Output the (X, Y) coordinate of the center of the cell containing the given text.  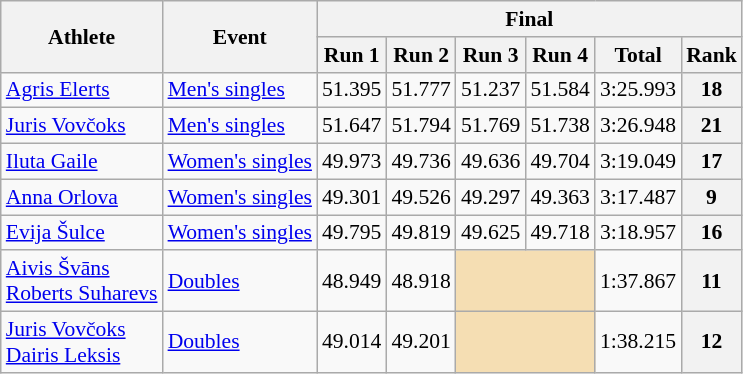
16 (712, 233)
18 (712, 90)
Final (530, 19)
49.201 (420, 342)
1:38.215 (638, 342)
Aivis ŠvānsRoberts Suharevs (82, 282)
48.949 (352, 282)
3:17.487 (638, 197)
1:37.867 (638, 282)
9 (712, 197)
Athlete (82, 36)
51.738 (560, 126)
49.363 (560, 197)
49.014 (352, 342)
11 (712, 282)
49.736 (420, 162)
51.777 (420, 90)
Anna Orlova (82, 197)
49.704 (560, 162)
Evija Šulce (82, 233)
3:19.049 (638, 162)
12 (712, 342)
Run 2 (420, 55)
51.584 (560, 90)
3:18.957 (638, 233)
Agris Elerts (82, 90)
51.647 (352, 126)
49.297 (490, 197)
49.973 (352, 162)
49.718 (560, 233)
51.769 (490, 126)
49.625 (490, 233)
Iluta Gaile (82, 162)
Run 1 (352, 55)
51.237 (490, 90)
49.636 (490, 162)
Rank (712, 55)
49.526 (420, 197)
49.819 (420, 233)
Juris Vovčoks (82, 126)
51.794 (420, 126)
Run 4 (560, 55)
Run 3 (490, 55)
49.301 (352, 197)
17 (712, 162)
Juris VovčoksDairis Leksis (82, 342)
51.395 (352, 90)
Event (240, 36)
49.795 (352, 233)
Total (638, 55)
48.918 (420, 282)
3:26.948 (638, 126)
3:25.993 (638, 90)
21 (712, 126)
